For the text-containing cell, return its midpoint in (X, Y) coordinate format. 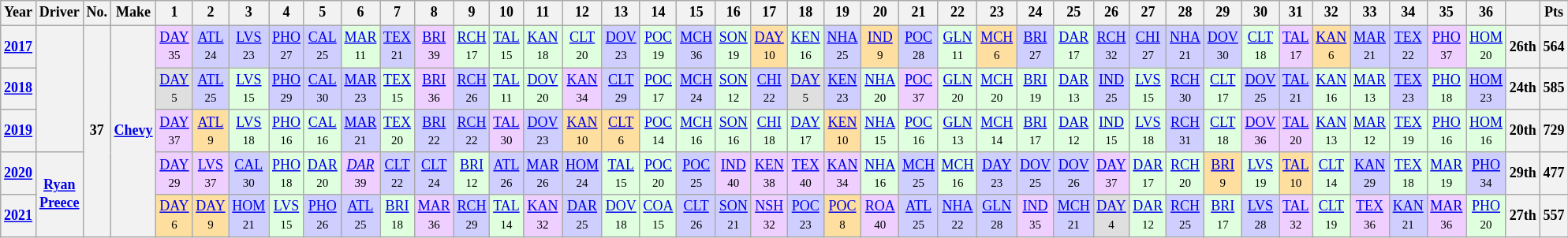
KAN29 (1370, 173)
27 (1148, 13)
557 (1554, 216)
POC23 (805, 216)
TAL10 (1296, 173)
HOM24 (582, 173)
CHI18 (769, 131)
2018 (19, 89)
KAN16 (1331, 89)
DOV26 (1073, 173)
26 (1111, 13)
KAN18 (543, 46)
Year (19, 13)
32 (1331, 13)
PHO27 (287, 46)
SON16 (734, 131)
TEX18 (1408, 173)
TAL17 (1296, 46)
27th (1522, 216)
BRI36 (434, 89)
RCH29 (472, 216)
NHA22 (958, 216)
IND9 (880, 46)
SON12 (734, 89)
16 (734, 13)
CLT29 (621, 89)
24th (1522, 89)
20th (1522, 131)
TAL14 (506, 216)
20 (880, 13)
KEN38 (769, 173)
LVS28 (1260, 216)
HOM23 (1486, 89)
No. (96, 13)
13 (621, 13)
15 (696, 13)
HOM16 (1486, 131)
SON19 (734, 46)
NHA16 (880, 173)
TEX20 (398, 131)
RCH31 (1185, 131)
IND15 (1111, 131)
KEN10 (842, 131)
KAN10 (582, 131)
DAR39 (360, 173)
DAY29 (174, 173)
NSH32 (769, 216)
RCH30 (1185, 89)
DAY35 (174, 46)
19 (842, 13)
ATL9 (211, 131)
MCH21 (1073, 216)
ATL26 (506, 173)
24 (1036, 13)
564 (1554, 46)
BRI19 (1036, 89)
IND25 (1111, 89)
CLT19 (1331, 216)
RCH32 (1111, 46)
CLT14 (1331, 173)
POC8 (842, 216)
DOV36 (1260, 131)
RCH17 (472, 46)
TAL20 (1296, 131)
11 (543, 13)
477 (1554, 173)
21 (919, 13)
TEX40 (805, 173)
28 (1185, 13)
POC17 (658, 89)
34 (1408, 13)
729 (1554, 131)
MAR13 (1370, 89)
DAR13 (1073, 89)
12 (582, 13)
DAR20 (322, 173)
PHO34 (1486, 173)
RCH20 (1185, 173)
KEN16 (805, 46)
5 (322, 13)
MAR26 (543, 173)
MAR12 (1370, 131)
Pts (1554, 13)
585 (1554, 89)
37 (96, 131)
LVS19 (1260, 173)
TAL21 (1296, 89)
KEN23 (842, 89)
ATL24 (211, 46)
POC37 (919, 89)
LVS37 (211, 173)
36 (1486, 13)
POC16 (919, 131)
2 (211, 13)
POC25 (696, 173)
DOV30 (1223, 46)
2021 (19, 216)
TEX19 (1408, 131)
10 (506, 13)
RCH25 (1185, 216)
14 (658, 13)
KAN32 (543, 216)
MCH36 (696, 46)
KAN13 (1331, 131)
CHI22 (769, 89)
9 (472, 13)
29th (1522, 173)
CLT6 (621, 131)
MAR11 (360, 46)
COA15 (658, 216)
CLT24 (434, 173)
BRI22 (434, 131)
CLT22 (398, 173)
Make (133, 13)
CLT20 (582, 46)
3 (249, 13)
GLN11 (958, 46)
ROA40 (880, 216)
GLN13 (958, 131)
TAL32 (1296, 216)
CLT26 (696, 216)
MAR19 (1447, 173)
MCH20 (997, 89)
BRI12 (472, 173)
2020 (19, 173)
KAN21 (1408, 216)
IND40 (734, 173)
25 (1073, 13)
GLN20 (958, 89)
PHO26 (322, 216)
MAR23 (360, 89)
7 (398, 13)
NHA21 (1185, 46)
DAY9 (211, 216)
TEX36 (1370, 216)
CHI27 (1148, 46)
PHO29 (287, 89)
CAL16 (322, 131)
18 (805, 13)
LVS23 (249, 46)
DAY23 (997, 173)
DOV18 (621, 216)
SON21 (734, 216)
8 (434, 13)
6 (360, 13)
33 (1370, 13)
KAN6 (1331, 46)
CAL25 (322, 46)
Driver (59, 13)
GLN28 (997, 216)
PHO20 (1486, 216)
TAL11 (506, 89)
POC28 (919, 46)
POC20 (658, 173)
BRI27 (1036, 46)
31 (1296, 13)
NHA15 (880, 131)
BRI9 (1223, 173)
TEX23 (1408, 89)
IND35 (1036, 216)
TEX22 (1408, 46)
23 (997, 13)
CLT17 (1223, 89)
4 (287, 13)
DAY6 (174, 216)
Ryan Preece (59, 194)
POC19 (658, 46)
22 (958, 13)
26th (1522, 46)
DAY4 (1111, 216)
DAY10 (769, 46)
HOM21 (249, 216)
DOV20 (543, 89)
DAY17 (805, 131)
RCH22 (472, 131)
TEX21 (398, 46)
17 (769, 13)
Chevy (133, 131)
MCH25 (919, 173)
MCH14 (997, 131)
35 (1447, 13)
2019 (19, 131)
POC14 (658, 131)
BRI39 (434, 46)
BRI18 (398, 216)
NHA20 (880, 89)
MCH6 (997, 46)
RCH26 (472, 89)
PHO37 (1447, 46)
1 (174, 13)
NHA25 (842, 46)
DAR25 (582, 216)
TAL30 (506, 131)
TEX15 (398, 89)
MCH24 (696, 89)
HOM20 (1486, 46)
2017 (19, 46)
30 (1260, 13)
29 (1223, 13)
